Scan for the cell matching the given text and deliver its (X, Y) coordinate at center. 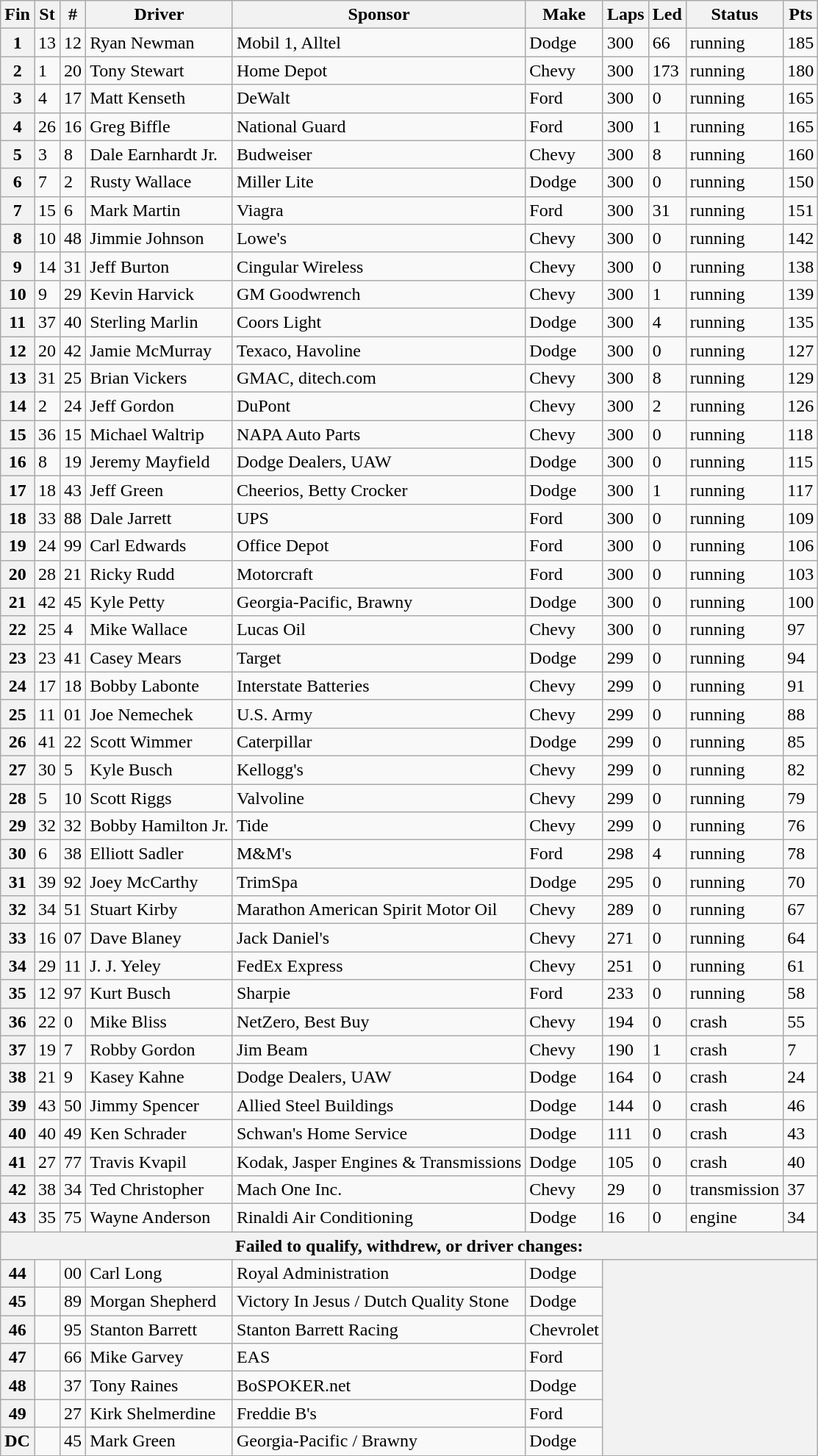
UPS (378, 518)
DuPont (378, 406)
Stuart Kirby (159, 910)
01 (73, 714)
185 (801, 43)
79 (801, 797)
Sharpie (378, 994)
92 (73, 882)
Ken Schrader (159, 1133)
150 (801, 182)
engine (734, 1217)
117 (801, 490)
Marathon American Spirit Motor Oil (378, 910)
Bobby Hamilton Jr. (159, 826)
Viagra (378, 210)
Carl Long (159, 1274)
44 (18, 1274)
Elliott Sadler (159, 854)
Jim Beam (378, 1050)
# (73, 15)
106 (801, 546)
Failed to qualify, withdrew, or driver changes: (409, 1246)
Victory In Jesus / Dutch Quality Stone (378, 1302)
Michael Waltrip (159, 434)
Kodak, Jasper Engines & Transmissions (378, 1161)
Caterpillar (378, 742)
111 (625, 1133)
129 (801, 379)
91 (801, 686)
Miller Lite (378, 182)
190 (625, 1050)
194 (625, 1022)
NAPA Auto Parts (378, 434)
Motorcraft (378, 574)
105 (625, 1161)
Jimmie Johnson (159, 238)
142 (801, 238)
Freddie B's (378, 1413)
70 (801, 882)
126 (801, 406)
251 (625, 966)
Brian Vickers (159, 379)
89 (73, 1302)
Mach One Inc. (378, 1189)
Laps (625, 15)
Target (378, 658)
00 (73, 1274)
Scott Wimmer (159, 742)
78 (801, 854)
Jeff Gordon (159, 406)
07 (73, 938)
47 (18, 1358)
233 (625, 994)
Kevin Harvick (159, 294)
144 (625, 1105)
Cingular Wireless (378, 266)
Mike Wallace (159, 630)
Stanton Barrett Racing (378, 1330)
NetZero, Best Buy (378, 1022)
61 (801, 966)
298 (625, 854)
Kurt Busch (159, 994)
Mark Martin (159, 210)
271 (625, 938)
Wayne Anderson (159, 1217)
Office Depot (378, 546)
Kyle Petty (159, 602)
Scott Riggs (159, 797)
GMAC, ditech.com (378, 379)
Matt Kenseth (159, 98)
Home Depot (378, 71)
Chevrolet (564, 1330)
Ted Christopher (159, 1189)
64 (801, 938)
Rusty Wallace (159, 182)
Travis Kvapil (159, 1161)
135 (801, 322)
82 (801, 770)
Greg Biffle (159, 126)
Tony Raines (159, 1385)
Dale Jarrett (159, 518)
Mobil 1, Alltel (378, 43)
Sterling Marlin (159, 322)
Lowe's (378, 238)
TrimSpa (378, 882)
Sponsor (378, 15)
Cheerios, Betty Crocker (378, 490)
75 (73, 1217)
Jamie McMurray (159, 351)
Ryan Newman (159, 43)
Georgia-Pacific, Brawny (378, 602)
Bobby Labonte (159, 686)
127 (801, 351)
289 (625, 910)
138 (801, 266)
67 (801, 910)
51 (73, 910)
94 (801, 658)
Dale Earnhardt Jr. (159, 154)
76 (801, 826)
50 (73, 1105)
transmission (734, 1189)
Kellogg's (378, 770)
99 (73, 546)
Morgan Shepherd (159, 1302)
55 (801, 1022)
J. J. Yeley (159, 966)
EAS (378, 1358)
Fin (18, 15)
Mike Bliss (159, 1022)
DeWalt (378, 98)
National Guard (378, 126)
Driver (159, 15)
Kirk Shelmerdine (159, 1413)
Allied Steel Buildings (378, 1105)
109 (801, 518)
Lucas Oil (378, 630)
GM Goodwrench (378, 294)
Interstate Batteries (378, 686)
Mark Green (159, 1441)
Kasey Kahne (159, 1077)
Status (734, 15)
Budweiser (378, 154)
Ricky Rudd (159, 574)
Jack Daniel's (378, 938)
Coors Light (378, 322)
85 (801, 742)
Led (667, 15)
BoSPOKER.net (378, 1385)
Stanton Barrett (159, 1330)
M&M's (378, 854)
295 (625, 882)
Texaco, Havoline (378, 351)
100 (801, 602)
160 (801, 154)
Dave Blaney (159, 938)
FedEx Express (378, 966)
173 (667, 71)
77 (73, 1161)
164 (625, 1077)
Jeff Green (159, 490)
Joe Nemechek (159, 714)
Pts (801, 15)
Royal Administration (378, 1274)
Jeremy Mayfield (159, 462)
Carl Edwards (159, 546)
Jeff Burton (159, 266)
Make (564, 15)
Kyle Busch (159, 770)
DC (18, 1441)
Joey McCarthy (159, 882)
180 (801, 71)
Schwan's Home Service (378, 1133)
Tide (378, 826)
115 (801, 462)
Mike Garvey (159, 1358)
Rinaldi Air Conditioning (378, 1217)
151 (801, 210)
118 (801, 434)
95 (73, 1330)
103 (801, 574)
Robby Gordon (159, 1050)
Valvoline (378, 797)
U.S. Army (378, 714)
58 (801, 994)
Tony Stewart (159, 71)
139 (801, 294)
Casey Mears (159, 658)
Georgia-Pacific / Brawny (378, 1441)
St (47, 15)
Jimmy Spencer (159, 1105)
